Search for the cell housing the specified text and yield its [x, y] center coordinate. 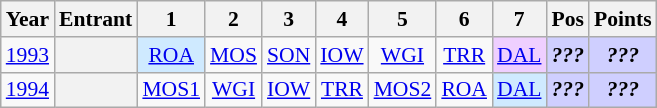
Pos [568, 19]
5 [403, 19]
SON [288, 55]
Entrant [96, 19]
3 [288, 19]
6 [464, 19]
MOS1 [171, 90]
7 [519, 19]
MOS2 [403, 90]
Year [28, 19]
2 [234, 19]
MOS [234, 55]
1994 [28, 90]
4 [342, 19]
1 [171, 19]
Points [623, 19]
1993 [28, 55]
